Search for the cell housing the specified text and yield its (X, Y) center coordinate. 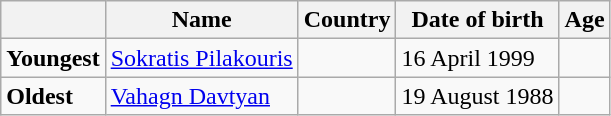
Sokratis Pilakouris (202, 58)
Oldest (53, 96)
Age (584, 20)
Country (347, 20)
Date of birth (478, 20)
Name (202, 20)
16 April 1999 (478, 58)
19 August 1988 (478, 96)
Youngest (53, 58)
Vahagn Davtyan (202, 96)
